Find where the given text appears and provide that cell's center as (X, Y) coordinate. 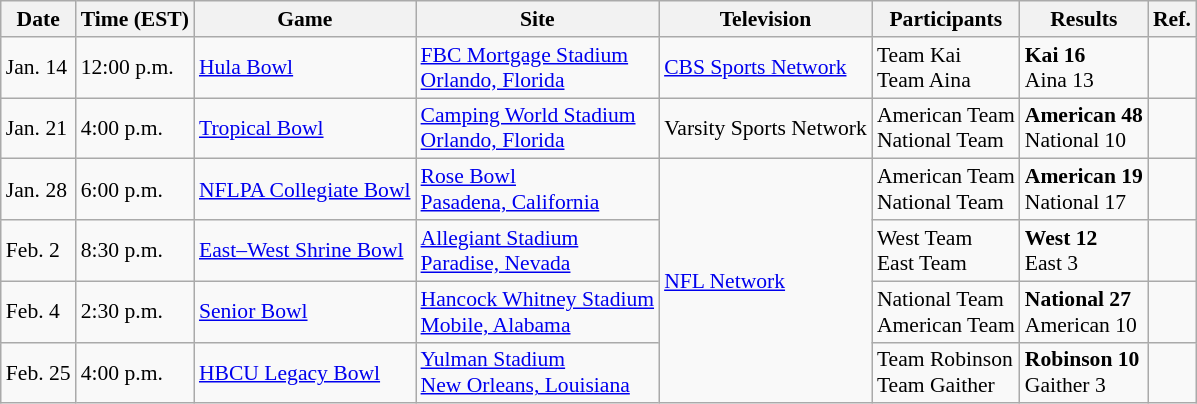
American 19National 17 (1084, 190)
Jan. 21 (38, 128)
Date (38, 19)
Varsity Sports Network (766, 128)
West 12East 3 (1084, 250)
Kai 16Aina 13 (1084, 68)
6:00 p.m. (135, 190)
Site (538, 19)
Team RobinsonTeam Gaither (946, 372)
East–West Shrine Bowl (305, 250)
12:00 p.m. (135, 68)
Ref. (1172, 19)
Results (1084, 19)
Senior Bowl (305, 312)
Allegiant StadiumParadise, Nevada (538, 250)
Camping World StadiumOrlando, Florida (538, 128)
Time (EST) (135, 19)
NFL Network (766, 281)
Team KaiTeam Aina (946, 68)
Tropical Bowl (305, 128)
Participants (946, 19)
Game (305, 19)
Rose BowlPasadena, California (538, 190)
8:30 p.m. (135, 250)
Television (766, 19)
West TeamEast Team (946, 250)
Feb. 4 (38, 312)
Hancock Whitney StadiumMobile, Alabama (538, 312)
HBCU Legacy Bowl (305, 372)
American 48National 10 (1084, 128)
National TeamAmerican Team (946, 312)
Feb. 25 (38, 372)
Hula Bowl (305, 68)
CBS Sports Network (766, 68)
2:30 p.m. (135, 312)
Jan. 14 (38, 68)
Yulman StadiumNew Orleans, Louisiana (538, 372)
NFLPA Collegiate Bowl (305, 190)
FBC Mortgage StadiumOrlando, Florida (538, 68)
Robinson 10Gaither 3 (1084, 372)
Jan. 28 (38, 190)
Feb. 2 (38, 250)
National 27American 10 (1084, 312)
